Locate the cell with the specified text and output its [x, y] center coordinate. 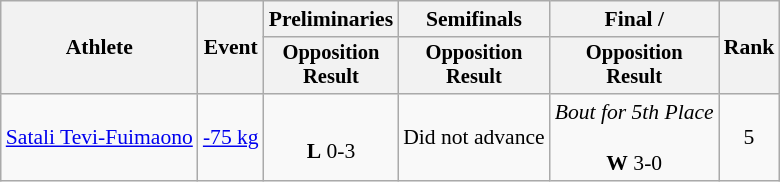
Semifinals [474, 19]
Bout for 5th Place W 3-0 [634, 138]
Event [231, 48]
L 0-3 [331, 138]
5 [750, 138]
Satali Tevi-Fuimaono [100, 138]
Athlete [100, 48]
Did not advance [474, 138]
Preliminaries [331, 19]
-75 kg [231, 138]
Final / [634, 19]
Rank [750, 48]
